Search for the cell housing the specified text and yield its [X, Y] center coordinate. 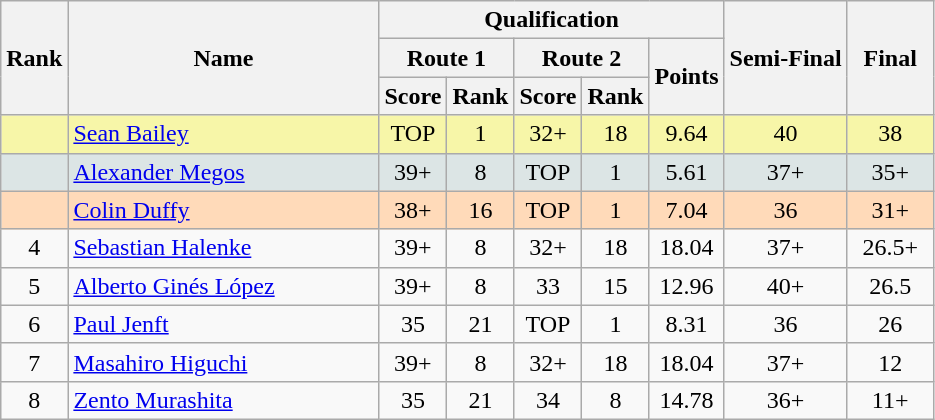
7 [34, 362]
4 [34, 248]
Alexander Megos [224, 172]
16 [480, 210]
Points [686, 77]
34 [548, 400]
9.64 [686, 134]
38+ [413, 210]
33 [548, 286]
38 [890, 134]
5 [34, 286]
5.61 [686, 172]
11+ [890, 400]
26 [890, 324]
7.04 [686, 210]
36+ [786, 400]
12 [890, 362]
Sean Bailey [224, 134]
26.5+ [890, 248]
8.31 [686, 324]
Final [890, 58]
Sebastian Halenke [224, 248]
Alberto Ginés López [224, 286]
Name [224, 58]
31+ [890, 210]
14.78 [686, 400]
Paul Jenft [224, 324]
26.5 [890, 286]
Semi-Final [786, 58]
Zento Murashita [224, 400]
Qualification [552, 20]
12.96 [686, 286]
15 [616, 286]
Colin Duffy [224, 210]
Route 2 [582, 58]
Masahiro Higuchi [224, 362]
35+ [890, 172]
6 [34, 324]
40 [786, 134]
40+ [786, 286]
Route 1 [446, 58]
